Locate the cell with the specified text and output its [x, y] center coordinate. 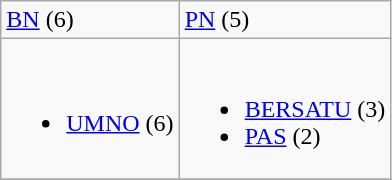
UMNO (6) [90, 109]
BN (6) [90, 20]
BERSATU (3) PAS (2) [285, 109]
PN (5) [285, 20]
